Detect which cell encompasses the target text, then output its [X, Y] center coordinate. 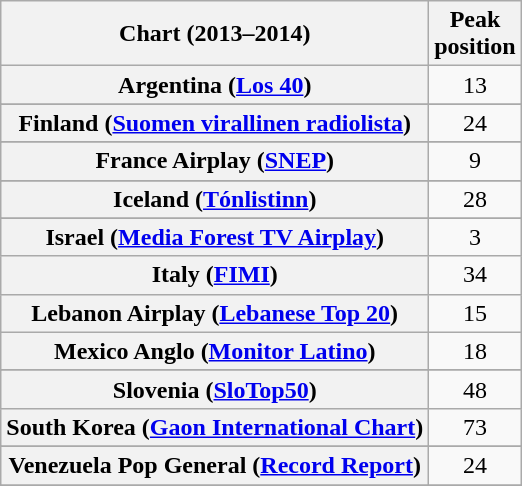
Mexico Anglo (Monitor Latino) [215, 351]
Venezuela Pop General (Record Report) [215, 465]
Finland (Suomen virallinen radiolista) [215, 123]
28 [475, 199]
Argentina (Los 40) [215, 85]
South Korea (Gaon International Chart) [215, 427]
48 [475, 389]
Israel (Media Forest TV Airplay) [215, 237]
Chart (2013–2014) [215, 34]
34 [475, 275]
18 [475, 351]
Lebanon Airplay (Lebanese Top 20) [215, 313]
Iceland (Tónlistinn) [215, 199]
3 [475, 237]
9 [475, 161]
13 [475, 85]
15 [475, 313]
73 [475, 427]
France Airplay (SNEP) [215, 161]
Peakposition [475, 34]
Slovenia (SloTop50) [215, 389]
Italy (FIMI) [215, 275]
